Extract the (x, y) coordinate from the center of the cell holding the provided text.  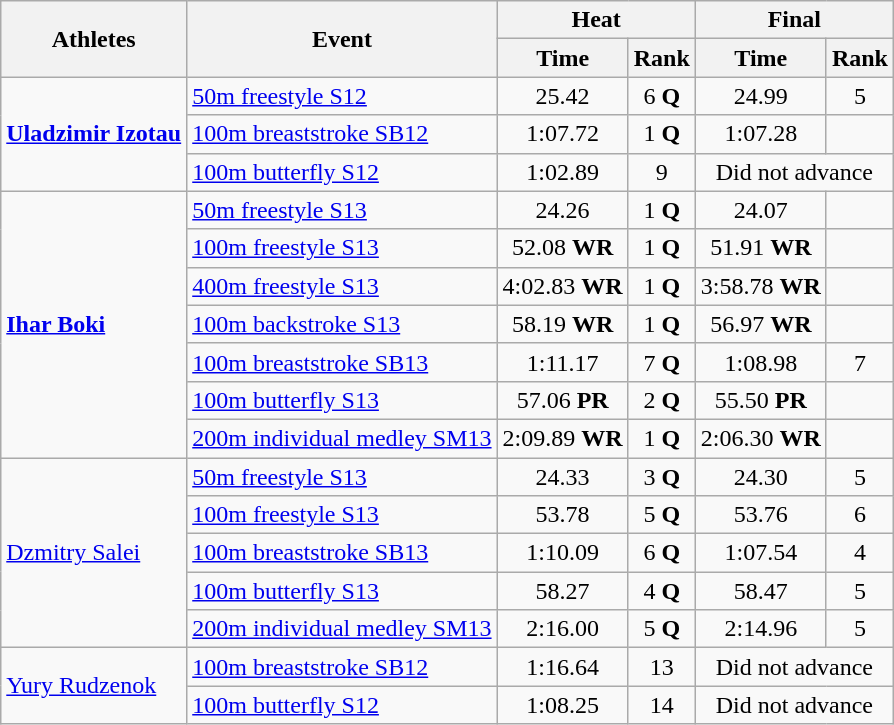
1:08.25 (562, 705)
Yury Rudzenok (94, 686)
1:07.28 (760, 134)
1:07.72 (562, 134)
Dzmitry Salei (94, 553)
2 Q (662, 400)
Final (794, 20)
24.30 (760, 477)
1:10.09 (562, 553)
52.08 WR (562, 248)
9 (662, 172)
1:08.98 (760, 362)
Ihar Boki (94, 324)
400m freestyle S13 (342, 286)
4 Q (662, 591)
57.06 PR (562, 400)
1:16.64 (562, 667)
58.27 (562, 591)
50m freestyle S12 (342, 96)
58.47 (760, 591)
6 (860, 515)
55.50 PR (760, 400)
56.97 WR (760, 324)
24.07 (760, 210)
2:09.89 WR (562, 438)
1:11.17 (562, 362)
24.26 (562, 210)
7 Q (662, 362)
2:14.96 (760, 629)
51.91 WR (760, 248)
4:02.83 WR (562, 286)
Heat (596, 20)
13 (662, 667)
100m backstroke S13 (342, 324)
14 (662, 705)
Uladzimir Izotau (94, 134)
7 (860, 362)
24.33 (562, 477)
Athletes (94, 39)
3 Q (662, 477)
1:02.89 (562, 172)
53.78 (562, 515)
1:07.54 (760, 553)
2:16.00 (562, 629)
25.42 (562, 96)
58.19 WR (562, 324)
53.76 (760, 515)
Event (342, 39)
24.99 (760, 96)
2:06.30 WR (760, 438)
4 (860, 553)
3:58.78 WR (760, 286)
